Output the [X, Y] coordinate of the center of the cell containing the given text.  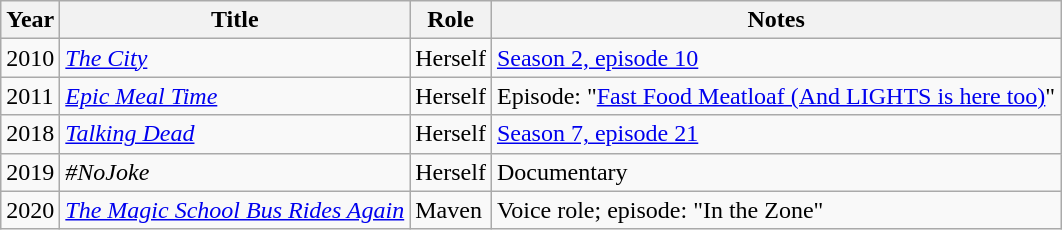
2018 [30, 134]
Episode: "Fast Food Meatloaf (And LIGHTS is here too)" [776, 96]
The City [235, 58]
Documentary [776, 172]
Season 7, episode 21 [776, 134]
2010 [30, 58]
Title [235, 20]
Season 2, episode 10 [776, 58]
Role [451, 20]
2011 [30, 96]
2020 [30, 210]
Talking Dead [235, 134]
2019 [30, 172]
Year [30, 20]
Epic Meal Time [235, 96]
Maven [451, 210]
#NoJoke [235, 172]
Voice role; episode: "In the Zone" [776, 210]
The Magic School Bus Rides Again [235, 210]
Notes [776, 20]
